Provide the (x, y) coordinate of the cell's center where the given text is located.  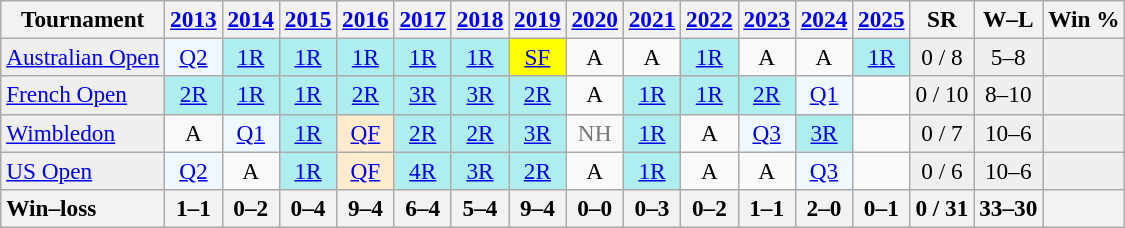
0 / 8 (942, 57)
2023 (766, 19)
0–3 (652, 208)
NH (594, 133)
2–0 (824, 208)
2021 (652, 19)
2024 (824, 19)
2020 (594, 19)
0 / 10 (942, 95)
33–30 (1008, 208)
6–4 (422, 208)
2015 (308, 19)
2016 (366, 19)
2018 (480, 19)
2022 (710, 19)
0–1 (882, 208)
8–10 (1008, 95)
2014 (250, 19)
2013 (194, 19)
SF (538, 57)
0–0 (594, 208)
W–L (1008, 19)
0 / 6 (942, 170)
5–4 (480, 208)
Win–loss (83, 208)
4R (422, 170)
French Open (83, 95)
Australian Open (83, 57)
0 / 7 (942, 133)
0 / 31 (942, 208)
5–8 (1008, 57)
2019 (538, 19)
SR (942, 19)
Win % (1084, 19)
Wimbledon (83, 133)
Tournament (83, 19)
2017 (422, 19)
0–4 (308, 208)
2025 (882, 19)
US Open (83, 170)
